Provide the [X, Y] coordinate of the cell's center where the given text is located.  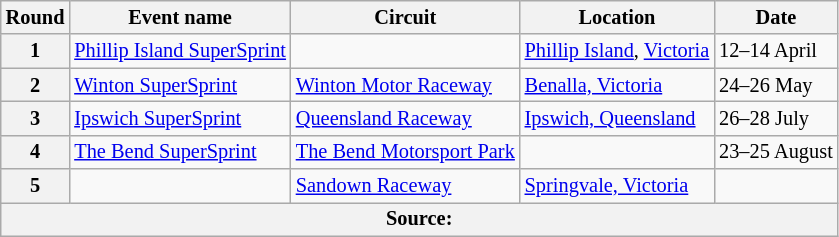
Ipswich SuperSprint [180, 118]
Phillip Island SuperSprint [180, 51]
5 [36, 186]
Queensland Raceway [406, 118]
The Bend Motorsport Park [406, 152]
12–14 April [776, 51]
The Bend SuperSprint [180, 152]
Phillip Island, Victoria [617, 51]
Event name [180, 17]
26–28 July [776, 118]
Circuit [406, 17]
Location [617, 17]
Date [776, 17]
Round [36, 17]
Sandown Raceway [406, 186]
Benalla, Victoria [617, 85]
24–26 May [776, 85]
2 [36, 85]
Winton SuperSprint [180, 85]
Winton Motor Raceway [406, 85]
Ipswich, Queensland [617, 118]
23–25 August [776, 152]
Springvale, Victoria [617, 186]
4 [36, 152]
3 [36, 118]
1 [36, 51]
Source: [420, 219]
